Output the [X, Y] coordinate of the center of the cell containing the given text.  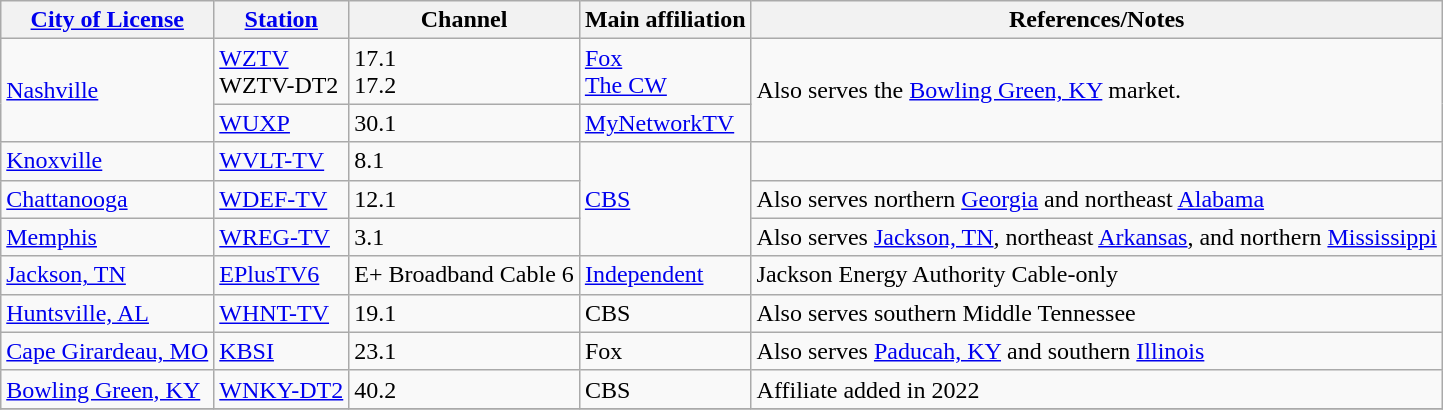
Jackson Energy Authority Cable-only [1096, 275]
WUXP [282, 123]
19.1 [464, 313]
City of License [108, 20]
WVLT-TV [282, 161]
WREG-TV [282, 237]
WDEF-TV [282, 199]
WHNT-TV [282, 313]
EPlusTV6 [282, 275]
Huntsville, AL [108, 313]
30.1 [464, 123]
WNKY-DT2 [282, 389]
References/Notes [1096, 20]
Jackson, TN [108, 275]
KBSI [282, 351]
E+ Broadband Cable 6 [464, 275]
Fox [665, 351]
Also serves southern Middle Tennessee [1096, 313]
Also serves the Bowling Green, KY market. [1096, 90]
23.1 [464, 351]
12.1 [464, 199]
17.1 17.2 [464, 72]
MyNetworkTV [665, 123]
Memphis [108, 237]
Affiliate added in 2022 [1096, 389]
Also serves Paducah, KY and southern Illinois [1096, 351]
Cape Girardeau, MO [108, 351]
Nashville [108, 90]
Independent [665, 275]
Channel [464, 20]
40.2 [464, 389]
WZTV WZTV-DT2 [282, 72]
Also serves northern Georgia and northeast Alabama [1096, 199]
Fox The CW [665, 72]
Also serves Jackson, TN, northeast Arkansas, and northern Mississippi [1096, 237]
Main affiliation [665, 20]
Station [282, 20]
Bowling Green, KY [108, 389]
Chattanooga [108, 199]
Knoxville [108, 161]
3.1 [464, 237]
8.1 [464, 161]
